Pinpoint the cell where the given text exists, returning its (X, Y) midpoint coordinate. 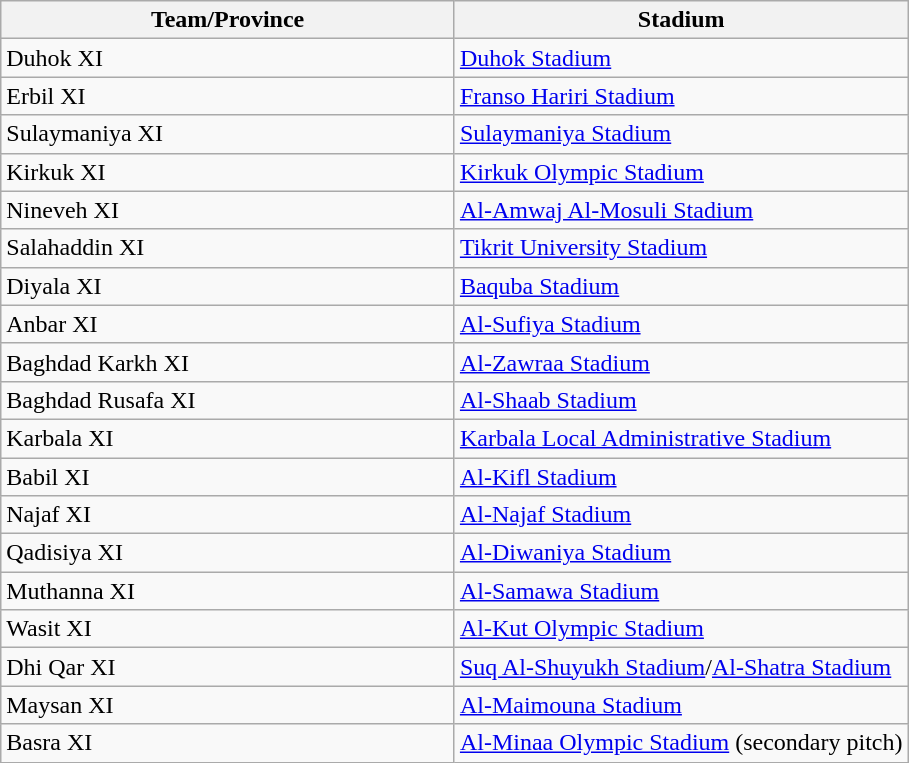
Al-Minaa Olympic Stadium (secondary pitch) (681, 743)
Kirkuk Olympic Stadium (681, 172)
Suq Al-Shuyukh Stadium/Al-Shatra Stadium (681, 667)
Babil XI (228, 477)
Muthanna XI (228, 591)
Maysan XI (228, 705)
Baghdad Karkh XI (228, 362)
Al-Maimouna Stadium (681, 705)
Tikrit University Stadium (681, 248)
Al-Kut Olympic Stadium (681, 629)
Team/Province (228, 20)
Al-Sufiya Stadium (681, 324)
Duhok Stadium (681, 58)
Al-Diwaniya Stadium (681, 553)
Franso Hariri Stadium (681, 96)
Al-Najaf Stadium (681, 515)
Karbala XI (228, 438)
Diyala XI (228, 286)
Qadisiya XI (228, 553)
Al-Samawa Stadium (681, 591)
Baghdad Rusafa XI (228, 400)
Basra XI (228, 743)
Duhok XI (228, 58)
Nineveh XI (228, 210)
Anbar XI (228, 324)
Sulaymaniya XI (228, 134)
Najaf XI (228, 515)
Erbil XI (228, 96)
Al-Zawraa Stadium (681, 362)
Al-Amwaj Al-Mosuli Stadium (681, 210)
Kirkuk XI (228, 172)
Wasit XI (228, 629)
Stadium (681, 20)
Sulaymaniya Stadium (681, 134)
Baquba Stadium (681, 286)
Dhi Qar XI (228, 667)
Karbala Local Administrative Stadium (681, 438)
Al-Shaab Stadium (681, 400)
Al-Kifl Stadium (681, 477)
Salahaddin XI (228, 248)
